Provide the (X, Y) coordinate of the cell's center where the given text is located.  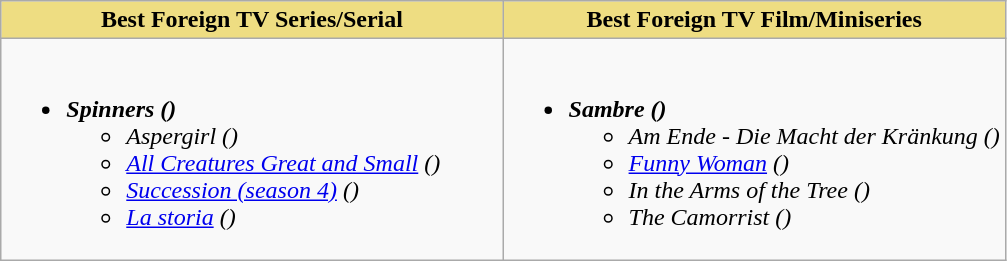
Best Foreign TV Film/Miniseries (754, 20)
Spinners ()Aspergirl ()All Creatures Great and Small ()Succession (season 4) ()La storia () (252, 150)
Best Foreign TV Series/Serial (252, 20)
Sambre ()Am Ende - Die Macht der Kränkung ()Funny Woman ()In the Arms of the Tree ()The Camorrist () (754, 150)
